Provide the (x, y) coordinate of the cell's center where the given text is located.  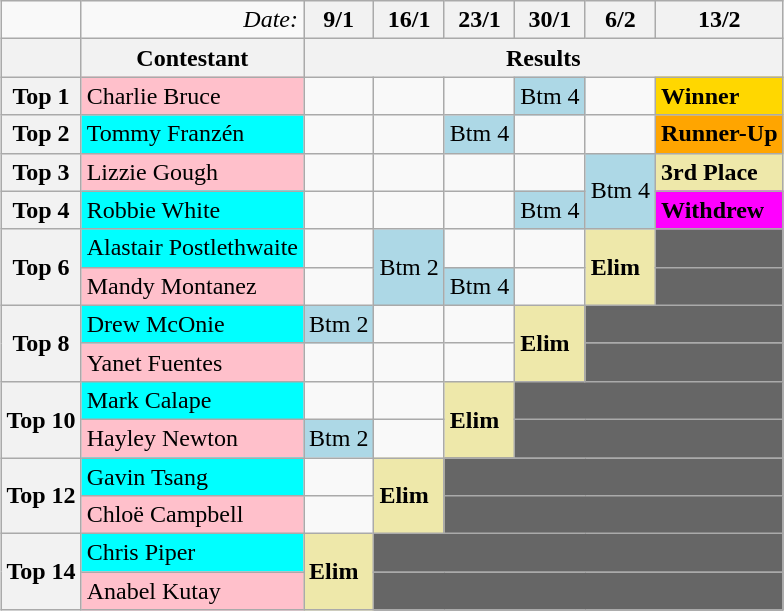
Robbie White (192, 210)
Runner-Up (720, 134)
Withdrew (720, 210)
Drew McOnie (192, 324)
Top 1 (41, 96)
Yanet Fuentes (192, 362)
Top 12 (41, 496)
13/2 (720, 20)
Alastair Postlethwaite (192, 248)
9/1 (339, 20)
Top 6 (41, 267)
Chloë Campbell (192, 515)
Chris Piper (192, 553)
Mark Calape (192, 400)
Winner (720, 96)
Charlie Bruce (192, 96)
Top 14 (41, 572)
3rd Place (720, 172)
Top 4 (41, 210)
30/1 (550, 20)
Hayley Newton (192, 438)
Lizzie Gough (192, 172)
Top 8 (41, 343)
6/2 (620, 20)
Top 10 (41, 419)
Top 3 (41, 172)
23/1 (479, 20)
Date: (192, 20)
Gavin Tsang (192, 477)
Mandy Montanez (192, 286)
Results (544, 58)
16/1 (409, 20)
Contestant (192, 58)
Anabel Kutay (192, 591)
Top 2 (41, 134)
Tommy Franzén (192, 134)
